Search for the cell housing the specified text and yield its [X, Y] center coordinate. 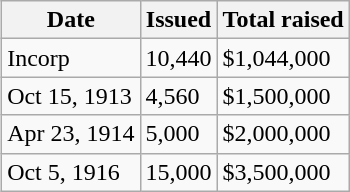
Date [71, 20]
Apr 23, 1914 [71, 134]
Oct 5, 1916 [71, 172]
10,440 [178, 58]
Incorp [71, 58]
$3,500,000 [283, 172]
Issued [178, 20]
5,000 [178, 134]
15,000 [178, 172]
$1,500,000 [283, 96]
Oct 15, 1913 [71, 96]
$1,044,000 [283, 58]
$2,000,000 [283, 134]
4,560 [178, 96]
Total raised [283, 20]
